Provide the [x, y] coordinate of the cell's center where the given text is located.  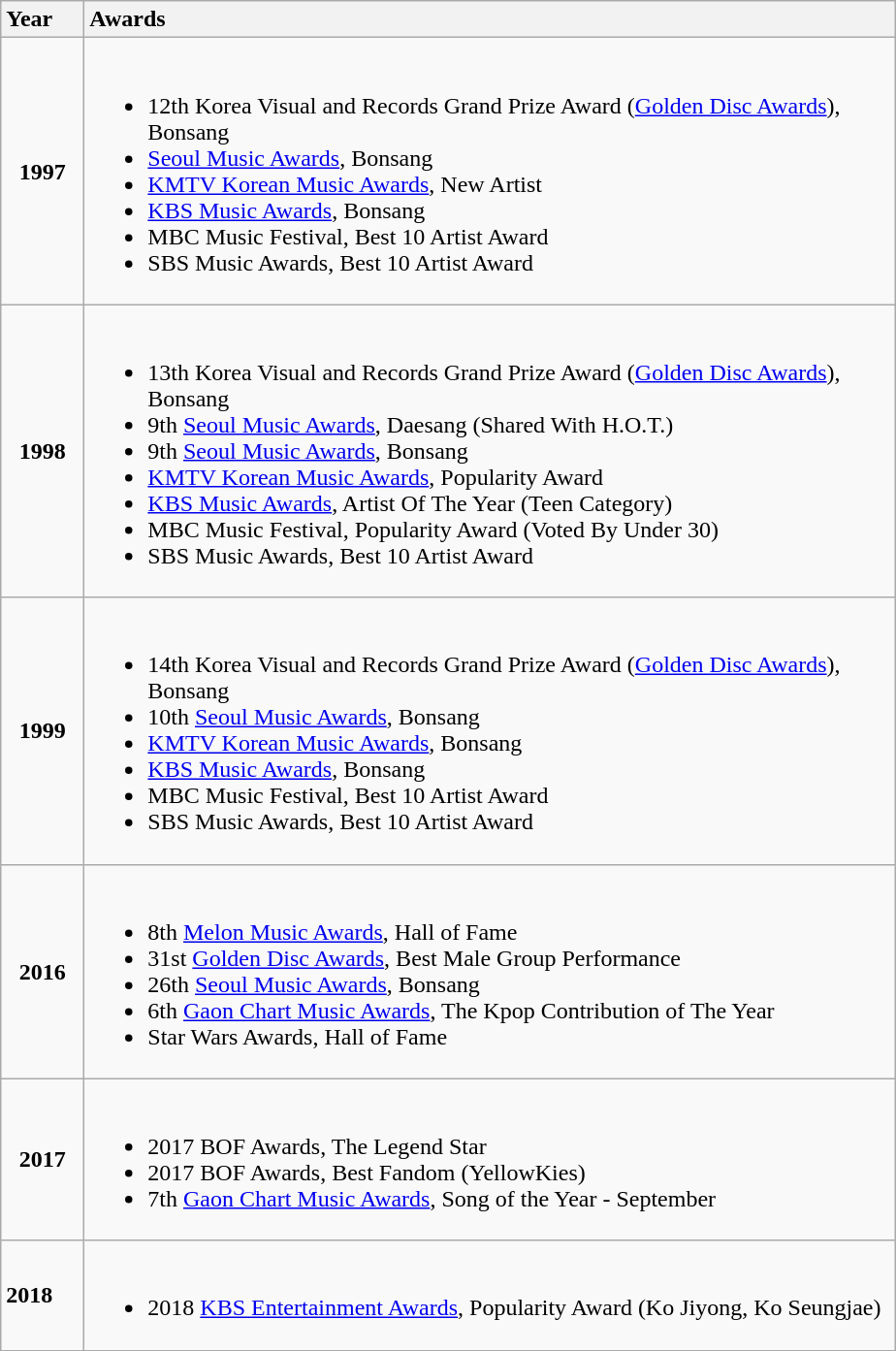
2017 BOF Awards, The Legend Star2017 BOF Awards, Best Fandom (YellowKies)7th Gaon Chart Music Awards, Song of the Year - September [490, 1160]
2016 [43, 972]
1999 [43, 731]
2018 [43, 1296]
2018 KBS Entertainment Awards, Popularity Award (Ko Jiyong, Ko Seungjae) [490, 1296]
1997 [43, 171]
Year [43, 19]
2017 [43, 1160]
Awards [490, 19]
1998 [43, 451]
